Locate the cell with the specified text and output its [x, y] center coordinate. 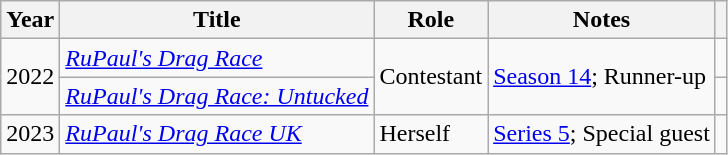
Role [431, 20]
2023 [30, 134]
Notes [602, 20]
Series 5; Special guest [602, 134]
RuPaul's Drag Race [217, 58]
RuPaul's Drag Race: Untucked [217, 96]
Season 14; Runner-up [602, 77]
RuPaul's Drag Race UK [217, 134]
Herself [431, 134]
Year [30, 20]
Title [217, 20]
Contestant [431, 77]
2022 [30, 77]
